Locate the cell with the specified text and output its [X, Y] center coordinate. 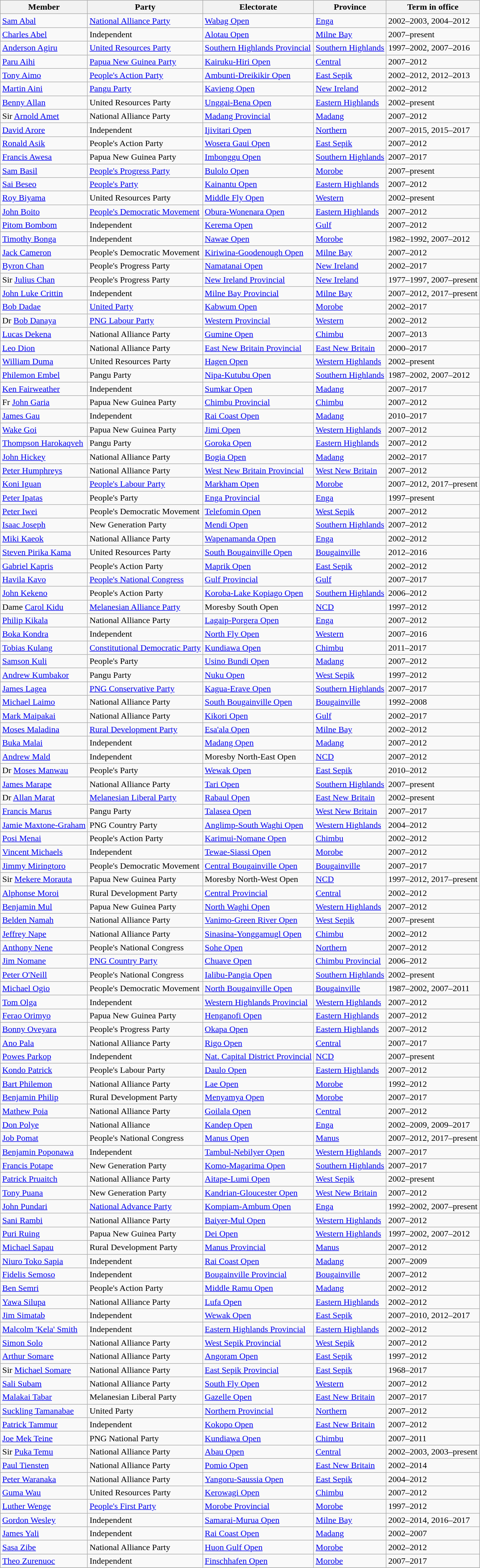
Dr Moses Manwau [44, 770]
Member [44, 7]
Kagua-Erave Open [258, 689]
Samson Kuli [44, 661]
Madang Provincial [258, 116]
Constitutional Democratic Party [145, 648]
Bulolo Open [258, 171]
Nat. Capital District Provincial [258, 1057]
Philemon Embel [44, 375]
Francis Awesa [44, 157]
1997–2002, 2007–2012 [433, 1234]
Baiyer-Mul Open [258, 1220]
Nuku Open [258, 675]
Kabwum Open [258, 307]
East Sepik Provincial [258, 1370]
Boka Kondra [44, 634]
2007–2011 [433, 1438]
East New Britain Provincial [258, 348]
Pomio Open [258, 1465]
2000–2017 [433, 348]
Sinasina-Yonggamugl Open [258, 934]
Central Provincial [258, 893]
Mathew Poia [44, 1111]
Sam Abal [44, 21]
Patrick Pruaitch [44, 1179]
Ronald Asik [44, 143]
Imbonggu Open [258, 157]
Kikori Open [258, 716]
Ijivitari Open [258, 130]
Patrick Tammur [44, 1424]
Havila Kavo [44, 579]
Buka Malai [44, 743]
Francis Potape [44, 1166]
Benjamin Philip [44, 1097]
Milne Bay Provincial [258, 293]
2011–2017 [433, 648]
Kondo Patrick [44, 1070]
2007–2015, 2015–2017 [433, 130]
Jimi Open [258, 430]
Sir Arnold Amet [44, 116]
1997–present [433, 498]
Ben Semri [44, 1288]
Northern Provincial [258, 1411]
Kandep Open [258, 1125]
2007–2016 [433, 634]
Province [350, 7]
Kavieng Open [258, 89]
Michael Ogio [44, 988]
Nipa-Kutubu Open [258, 375]
Dame Carol Kidu [44, 607]
Rabaul Open [258, 797]
John Kekeno [44, 593]
Alotau Open [258, 34]
Southern Highlands Provincial [258, 48]
Vincent Michaels [44, 852]
Anglimp-South Waghi Open [258, 825]
Jim Nomane [44, 961]
2010–2012 [433, 770]
Lufa Open [258, 1302]
2002–2012, 2012–2013 [433, 75]
Menyamya Open [258, 1097]
Kiriwina-Goodenough Open [258, 252]
Yangoru-Saussia Open [258, 1479]
Tony Puana [44, 1193]
Peter Ipatas [44, 498]
Abau Open [258, 1452]
North Fly Open [258, 634]
Central Bougainville Open [258, 866]
Francis Marus [44, 811]
Bonny Oveyara [44, 1029]
2012–2016 [433, 552]
2007–2009 [433, 1261]
Isaac Joseph [44, 525]
Peter Humphreys [44, 471]
Bart Philemon [44, 1084]
Ken Fairweather [44, 389]
Sai Beseo [44, 184]
Peter O'Neill [44, 975]
Thompson Harokaqveh [44, 443]
Roy Biyama [44, 198]
Yawa Silupa [44, 1302]
Kainantu Open [258, 184]
Angoram Open [258, 1356]
John Pundari [44, 1206]
Gabriel Kapris [44, 566]
Sir Mekere Morauta [44, 879]
1982–1992, 2007–2012 [433, 239]
PNG Labour Party [145, 320]
Nawae Open [258, 239]
Dei Open [258, 1234]
Powes Parkop [44, 1057]
Kokopo Open [258, 1424]
Samarai-Murua Open [258, 1520]
John Boito [44, 212]
National Advance Party [145, 1206]
Tambul-Nebilyer Open [258, 1152]
West Sepik Provincial [258, 1343]
1997–2012, 2017–present [433, 879]
Moses Maladina [44, 729]
Anderson Agiru [44, 48]
Finschhafen Open [258, 1561]
James Yali [44, 1534]
PNG Conservative Party [145, 689]
Term in office [433, 7]
Gazelle Open [258, 1397]
John Luke Crittin [44, 293]
Don Polye [44, 1125]
Dr Allan Marat [44, 797]
Michael Sapau [44, 1247]
Steven Pirika Kama [44, 552]
Tom Olga [44, 1002]
Kandrian-Gloucester Open [258, 1193]
Simon Solo [44, 1343]
Sir Julius Chan [44, 280]
Sir Puka Temu [44, 1452]
Mark Maipakai [44, 716]
Charles Abel [44, 34]
Telefomin Open [258, 511]
Goroka Open [258, 443]
Fidelis Semoso [44, 1275]
Joe Mek Teine [44, 1438]
Sasa Zibe [44, 1547]
Jim Simatab [44, 1316]
Anthony Nene [44, 947]
Wabag Open [258, 21]
Party [145, 7]
Obura-Wonenara Open [258, 212]
1977–1997, 2007–present [433, 280]
Sali Subam [44, 1384]
Gumine Open [258, 334]
Wapenamanda Open [258, 539]
2002–2003, 2004–2012 [433, 21]
Tari Open [258, 784]
Wosera Gaui Open [258, 143]
Moresby South Open [258, 607]
Mendi Open [258, 525]
Chuave Open [258, 961]
Suckling Tamanabae [44, 1411]
Pitom Bombom [44, 225]
1987–2002, 2007–2012 [433, 375]
1987–2002, 2007–2011 [433, 988]
Usino Bundi Open [258, 661]
Morobe Provincial [258, 1506]
Okapa Open [258, 1029]
Maprik Open [258, 566]
James Lagea [44, 689]
Martin Aini [44, 89]
Puri Ruing [44, 1234]
James Gau [44, 416]
Koni Iguan [44, 484]
Timothy Bonga [44, 239]
William Duma [44, 361]
Luther Wenge [44, 1506]
Daulo Open [258, 1070]
Talasea Open [258, 811]
Belden Namah [44, 920]
David Arore [44, 130]
2002–2014, 2016–2017 [433, 1520]
Alphonse Moroi [44, 893]
Karimui-Nomane Open [258, 839]
Eastern Highlands Provincial [258, 1329]
Middle Ramu Open [258, 1288]
Philip Kikala [44, 621]
Enga Provincial [258, 498]
1997–2002, 2007–2016 [433, 48]
Komo-Magarima Open [258, 1166]
Western Highlands Provincial [258, 1002]
Bob Dadae [44, 307]
Ialibu-Pangia Open [258, 975]
Sani Rambi [44, 1220]
Malakai Tabar [44, 1397]
Sam Basil [44, 171]
Manus Open [258, 1138]
National Alliance [145, 1125]
2002–2014 [433, 1465]
Aitape-Lumi Open [258, 1179]
1992–2012 [433, 1084]
1992–2008 [433, 702]
Henganofi Open [258, 1015]
Lae Open [258, 1084]
Gordon Wesley [44, 1520]
Kompiam-Ambum Open [258, 1206]
John Hickey [44, 457]
Kerema Open [258, 225]
2002–2003, 2003–present [433, 1452]
Michael Laimo [44, 702]
Moresby North-East Open [258, 757]
Melanesian Alliance Party [145, 607]
2002–2007 [433, 1534]
Peter Iwei [44, 511]
Unggai-Bena Open [258, 102]
Manus Provincial [258, 1247]
Fr John Garia [44, 402]
Andrew Mald [44, 757]
Bougainville Provincial [258, 1275]
Dr Bob Danaya [44, 320]
Benny Allan [44, 102]
Ano Pala [44, 1043]
Jamie Maxtone-Graham [44, 825]
North Waghi Open [258, 907]
PNG National Party [145, 1438]
2007–2013 [433, 334]
New Ireland Provincial [258, 280]
Lucas Dekena [44, 334]
Wake Goi [44, 430]
Niuro Toko Sapia [44, 1261]
2010–2017 [433, 416]
Goilala Open [258, 1111]
Kerowagi Open [258, 1493]
Lagaip-Porgera Open [258, 621]
Markham Open [258, 484]
Ambunti-Dreikikir Open [258, 75]
Jimmy Miringtoro [44, 866]
Moresby North-West Open [258, 879]
Kairuku-Hiri Open [258, 62]
Leo Dion [44, 348]
Tewae-Siassi Open [258, 852]
South Fly Open [258, 1384]
Huon Gulf Open [258, 1547]
Bogia Open [258, 457]
Koroba-Lake Kopiago Open [258, 593]
Vanimo-Green River Open [258, 920]
Arthur Somare [44, 1356]
Job Pomat [44, 1138]
Middle Fly Open [258, 198]
West New Britain Provincial [258, 471]
Miki Kaeok [44, 539]
1992–2002, 2007–present [433, 1206]
2007–2010, 2012–2017 [433, 1316]
Gulf Provincial [258, 579]
Jeffrey Nape [44, 934]
Byron Chan [44, 266]
James Marape [44, 784]
Sohe Open [258, 947]
Tony Aimo [44, 75]
Esa'ala Open [258, 729]
Benjamin Poponawa [44, 1152]
Peter Waranaka [44, 1479]
Sir Michael Somare [44, 1370]
Malcolm 'Kela' Smith [44, 1329]
Madang Open [258, 743]
Andrew Kumbakor [44, 675]
Electorate [258, 7]
Tobias Kulang [44, 648]
Ferao Orimyo [44, 1015]
Guma Wau [44, 1493]
Sumkar Open [258, 389]
Theo Zurenuoc [44, 1561]
Posi Menai [44, 839]
Western Provincial [258, 320]
Paul Tiensten [44, 1465]
Paru Aihi [44, 62]
1968–2017 [433, 1370]
Namatanai Open [258, 266]
Benjamin Mul [44, 907]
Jack Cameron [44, 252]
Hagen Open [258, 361]
People's First Party [145, 1506]
North Bougainville Open [258, 988]
2002–2009, 2009–2017 [433, 1125]
Rigo Open [258, 1043]
